For the text-containing cell, return its midpoint in (X, Y) coordinate format. 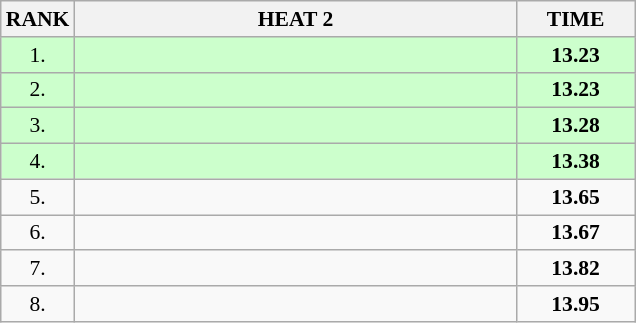
5. (38, 197)
TIME (576, 19)
RANK (38, 19)
3. (38, 126)
13.67 (576, 233)
7. (38, 269)
4. (38, 162)
13.95 (576, 304)
HEAT 2 (295, 19)
13.38 (576, 162)
13.65 (576, 197)
1. (38, 55)
2. (38, 90)
13.82 (576, 269)
13.28 (576, 126)
6. (38, 233)
8. (38, 304)
